Scan for the cell matching the given text and deliver its [X, Y] coordinate at center. 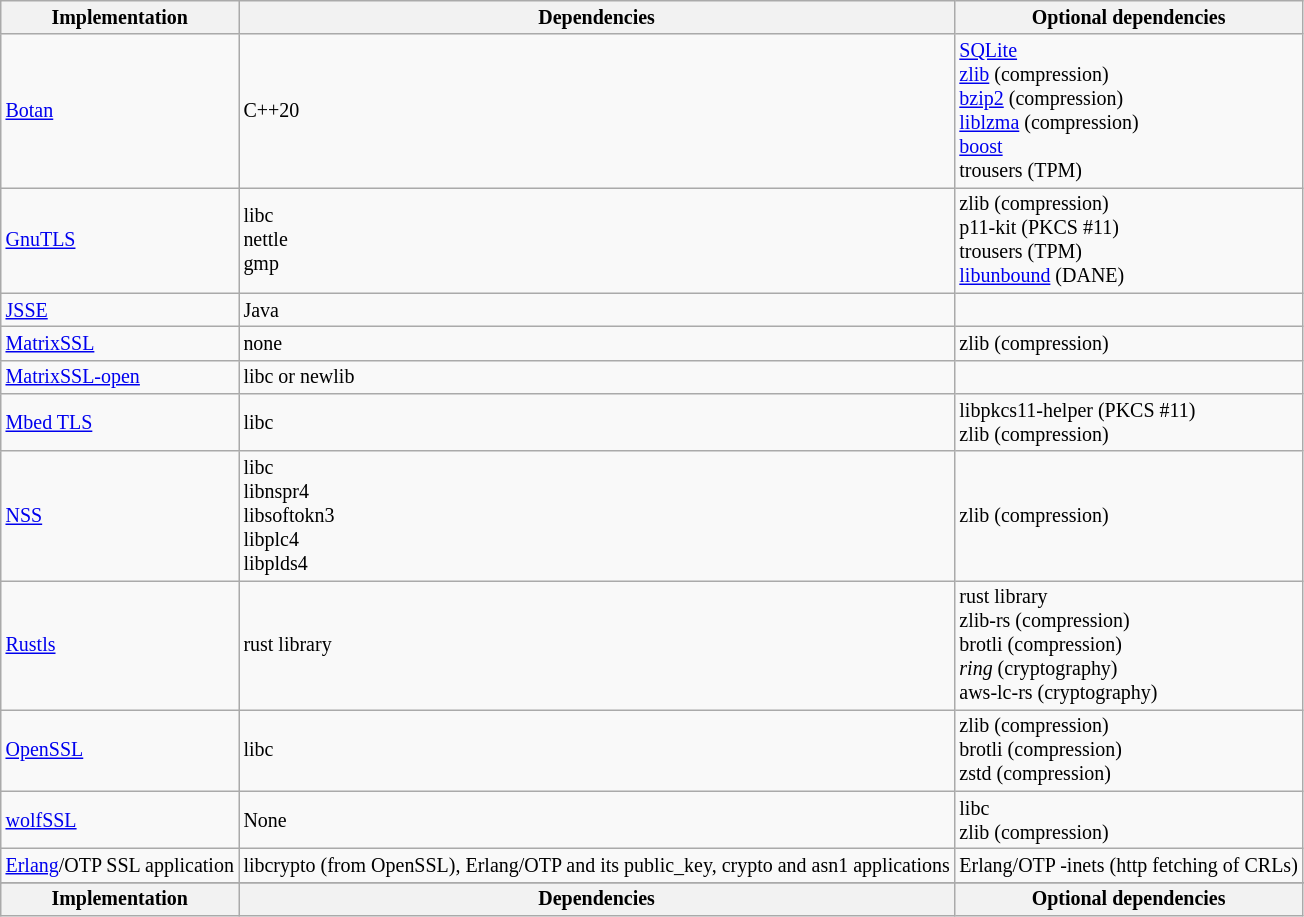
JSSE [120, 310]
SQLitezlib (compression)bzip2 (compression)liblzma (compression)boosttrousers (TPM) [1129, 112]
OpenSSL [120, 750]
MatrixSSL-open [120, 376]
C++20 [597, 112]
Erlang/OTP SSL application [120, 866]
libczlib (compression) [1129, 820]
libpkcs11-helper (PKCS #11)zlib (compression) [1129, 422]
libc or newlib [597, 376]
Botan [120, 112]
GnuTLS [120, 240]
rust libraryzlib-rs (compression)brotli (compression)ring (cryptography)aws-lc-rs (cryptography) [1129, 646]
Rustls [120, 646]
zlib (compression)p11-kit (PKCS #11)trousers (TPM)libunbound (DANE) [1129, 240]
zlib (compression)brotli (compression)zstd (compression) [1129, 750]
Erlang/OTP -inets (http fetching of CRLs) [1129, 866]
Java [597, 310]
wolfSSL [120, 820]
Mbed TLS [120, 422]
NSS [120, 516]
MatrixSSL [120, 344]
none [597, 344]
None [597, 820]
libclibnspr4libsoftokn3libplc4libplds4 [597, 516]
rust library [597, 646]
libcnettlegmp [597, 240]
libcrypto (from OpenSSL), Erlang/OTP and its public_key, crypto and asn1 applications [597, 866]
